From the cell containing the given text, extract its center point as [x, y] coordinate. 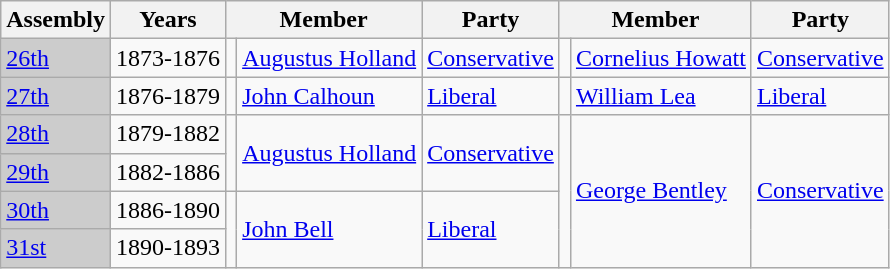
George Bentley [660, 191]
John Calhoun [330, 96]
1873-1876 [168, 58]
1886-1890 [168, 210]
1876-1879 [168, 96]
29th [56, 172]
1879-1882 [168, 134]
26th [56, 58]
28th [56, 134]
27th [56, 96]
31st [56, 248]
Assembly [56, 20]
William Lea [660, 96]
John Bell [330, 229]
30th [56, 210]
1890-1893 [168, 248]
Cornelius Howatt [660, 58]
1882-1886 [168, 172]
Years [168, 20]
